Output the [x, y] coordinate of the center of the cell containing the given text.  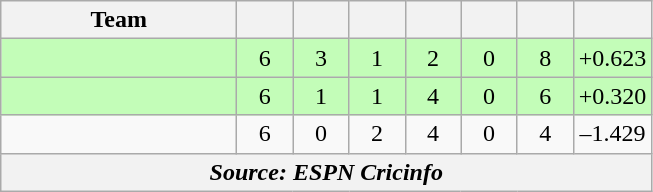
–1.429 [612, 134]
+0.320 [612, 96]
+0.623 [612, 58]
8 [545, 58]
3 [321, 58]
Team [119, 20]
Source: ESPN Cricinfo [326, 172]
